Output the (X, Y) coordinate of the center of the cell containing the given text.  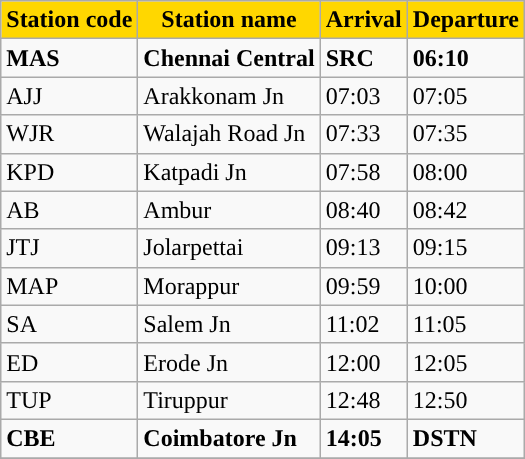
KPD (70, 172)
07:03 (364, 96)
09:59 (364, 286)
12:05 (466, 362)
07:33 (364, 134)
Jolarpettai (229, 248)
Ambur (229, 210)
Tiruppur (229, 400)
10:00 (466, 286)
MAS (70, 58)
06:10 (466, 58)
09:15 (466, 248)
AJJ (70, 96)
07:35 (466, 134)
12:50 (466, 400)
Arakkonam Jn (229, 96)
WJR (70, 134)
12:48 (364, 400)
Station code (70, 20)
SRC (364, 58)
Katpadi Jn (229, 172)
Station name (229, 20)
Coimbatore Jn (229, 438)
Salem Jn (229, 324)
CBE (70, 438)
ED (70, 362)
08:42 (466, 210)
Arrival (364, 20)
12:00 (364, 362)
JTJ (70, 248)
Erode Jn (229, 362)
MAP (70, 286)
11:02 (364, 324)
Morappur (229, 286)
Departure (466, 20)
11:05 (466, 324)
TUP (70, 400)
14:05 (364, 438)
Walajah Road Jn (229, 134)
AB (70, 210)
08:00 (466, 172)
09:13 (364, 248)
07:05 (466, 96)
Chennai Central (229, 58)
08:40 (364, 210)
DSTN (466, 438)
07:58 (364, 172)
SA (70, 324)
